Find where the given text appears and provide that cell's center as (x, y) coordinate. 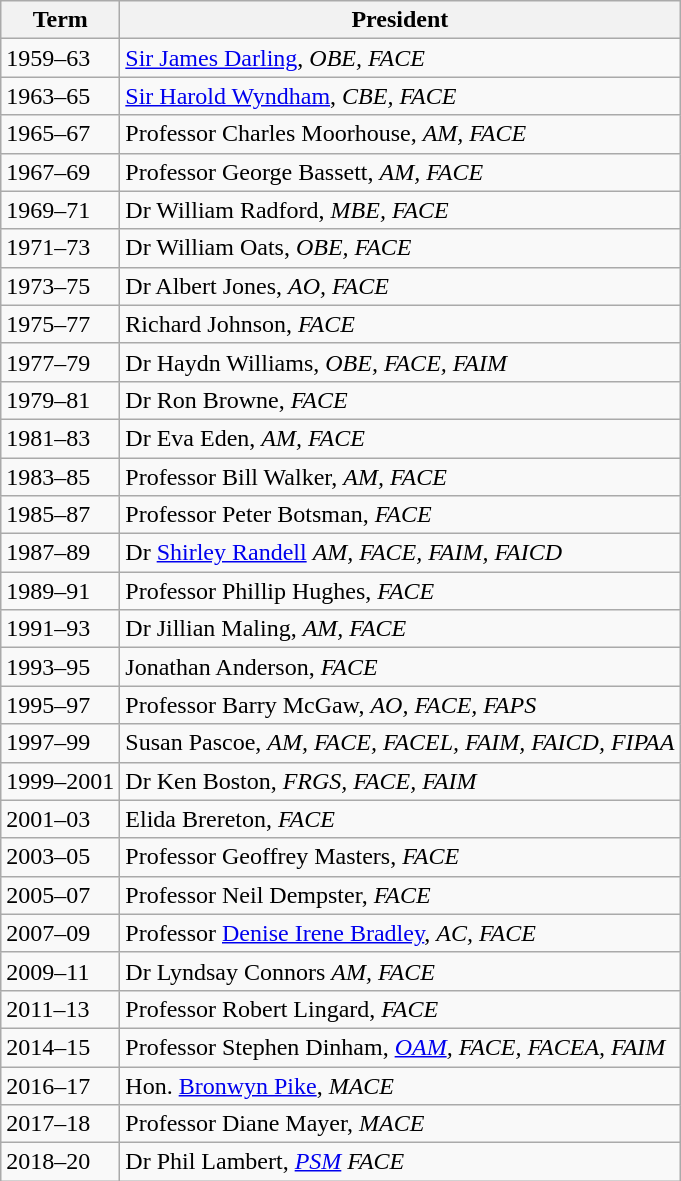
1999–2001 (60, 781)
1991–93 (60, 629)
2016–17 (60, 1085)
2009–11 (60, 971)
1997–99 (60, 743)
2003–05 (60, 857)
Professor Robert Lingard, FACE (400, 1009)
Dr Ron Browne, FACE (400, 400)
1959–63 (60, 58)
Dr Jillian Maling, AM, FACE (400, 629)
Professor Bill Walker, AM, FACE (400, 477)
Dr Haydn Williams, OBE, FACE, FAIM (400, 362)
Dr Phil Lambert, PSM FACE (400, 1162)
Professor Geoffrey Masters, FACE (400, 857)
1973–75 (60, 286)
1981–83 (60, 438)
Professor Stephen Dinham, OAM, FACE, FACEA, FAIM (400, 1047)
2011–13 (60, 1009)
1985–87 (60, 515)
1965–67 (60, 134)
Richard Johnson, FACE (400, 324)
2001–03 (60, 819)
1989–91 (60, 591)
Professor Peter Botsman, FACE (400, 515)
Sir Harold Wyndham, CBE, FACE (400, 96)
Dr Shirley Randell AM, FACE, FAIM, FAICD (400, 553)
1995–97 (60, 705)
Dr Ken Boston, FRGS, FACE, FAIM (400, 781)
Professor George Bassett, AM, FACE (400, 172)
1963–65 (60, 96)
Professor Neil Dempster, FACE (400, 895)
2018–20 (60, 1162)
1983–85 (60, 477)
2005–07 (60, 895)
Professor Diane Mayer, MACE (400, 1124)
1969–71 (60, 210)
Sir James Darling, OBE, FACE (400, 58)
1975–77 (60, 324)
1987–89 (60, 553)
1967–69 (60, 172)
President (400, 20)
Professor Barry McGaw, AO, FACE, FAPS (400, 705)
1977–79 (60, 362)
Dr William Radford, MBE, FACE (400, 210)
1993–95 (60, 667)
Professor Denise Irene Bradley, AC, FACE (400, 933)
Hon. Bronwyn Pike, MACE (400, 1085)
Dr William Oats, OBE, FACE (400, 248)
Term (60, 20)
Susan Pascoe, AM, FACE, FACEL, FAIM, FAICD, FIPAA (400, 743)
Dr Albert Jones, AO, FACE (400, 286)
1971–73 (60, 248)
2014–15 (60, 1047)
Jonathan Anderson, FACE (400, 667)
Professor Charles Moorhouse, AM, FACE (400, 134)
1979–81 (60, 400)
2007–09 (60, 933)
2017–18 (60, 1124)
Elida Brereton, FACE (400, 819)
Professor Phillip Hughes, FACE (400, 591)
Dr Eva Eden, AM, FACE (400, 438)
Dr Lyndsay Connors AM, FACE (400, 971)
